Detect which cell encompasses the target text, then output its (X, Y) center coordinate. 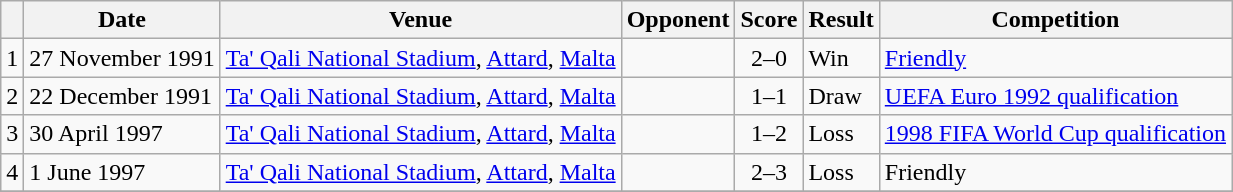
Win (841, 58)
2 (12, 96)
Score (769, 20)
30 April 1997 (122, 134)
Date (122, 20)
4 (12, 172)
1 (12, 58)
2–3 (769, 172)
UEFA Euro 1992 qualification (1055, 96)
Result (841, 20)
27 November 1991 (122, 58)
Draw (841, 96)
Competition (1055, 20)
1–2 (769, 134)
1–1 (769, 96)
Venue (420, 20)
2–0 (769, 58)
3 (12, 134)
1 June 1997 (122, 172)
22 December 1991 (122, 96)
Opponent (678, 20)
1998 FIFA World Cup qualification (1055, 134)
